Extract the [X, Y] coordinate from the center of the cell holding the provided text.  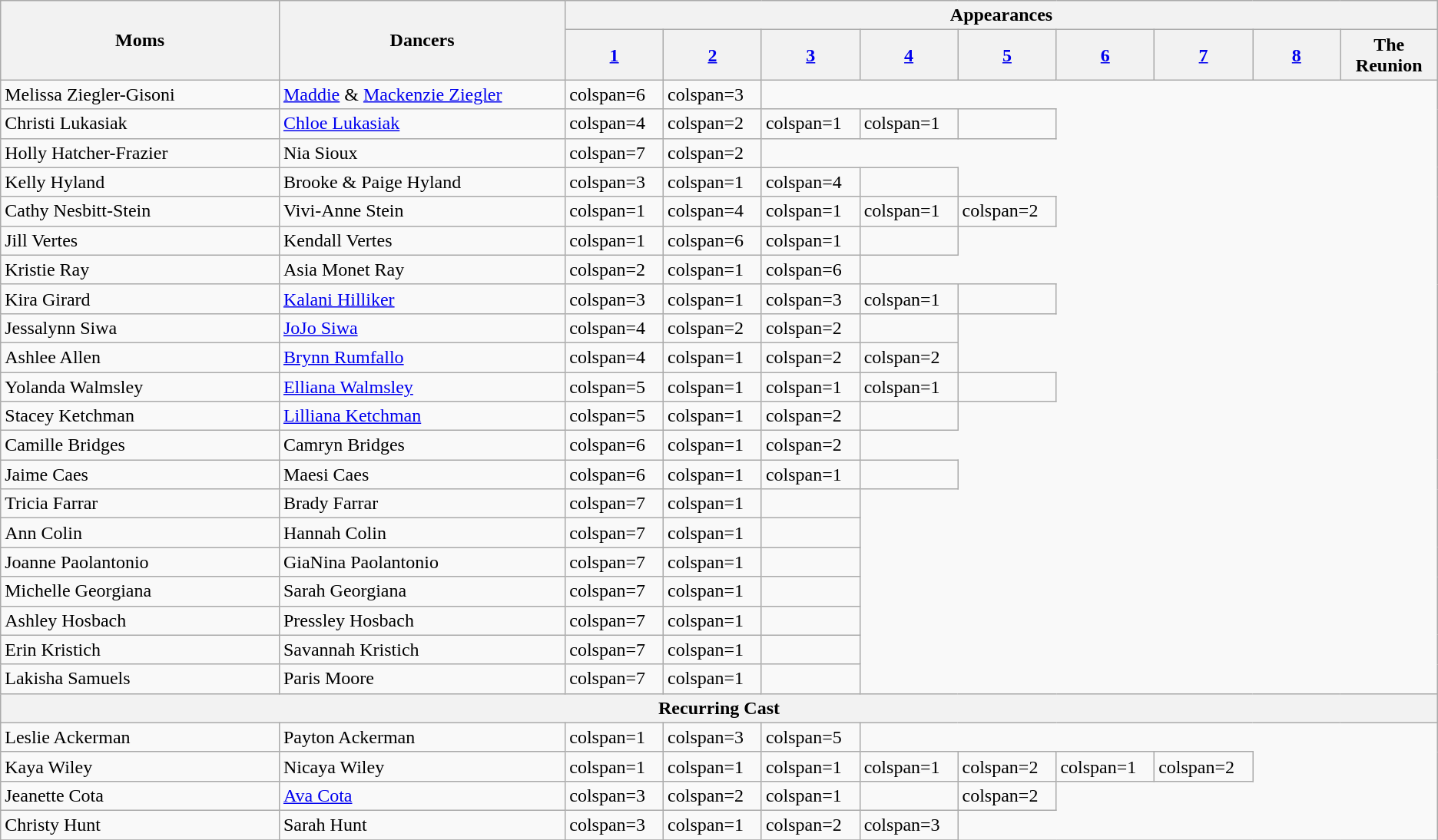
Ava Cota [422, 795]
8 [1297, 55]
Ann Colin [140, 533]
The Reunion [1389, 55]
JoJo Siwa [422, 328]
Erin Kristich [140, 650]
Tricia Farrar [140, 504]
Brynn Rumfallo [422, 357]
Camille Bridges [140, 445]
Cathy Nesbitt-Stein [140, 211]
Sarah Hunt [422, 825]
3 [810, 55]
Savannah Kristich [422, 650]
Moms [140, 40]
Lakisha Samuels [140, 679]
2 [713, 55]
Lilliana Ketchman [422, 416]
Dancers [422, 40]
Brady Farrar [422, 504]
Kaya Wiley [140, 766]
Jaime Caes [140, 475]
Kendall Vertes [422, 240]
Stacey Ketchman [140, 416]
5 [1007, 55]
Maddie & Mackenzie Ziegler [422, 94]
6 [1105, 55]
Elliana Walmsley [422, 386]
Nicaya Wiley [422, 766]
Leslie Ackerman [140, 737]
Melissa Ziegler-Gisoni [140, 94]
Hannah Colin [422, 533]
Payton Ackerman [422, 737]
Recurring Cast [719, 708]
Camryn Bridges [422, 445]
7 [1204, 55]
GiaNina Paolantonio [422, 562]
Holly Hatcher-Frazier [140, 153]
1 [615, 55]
Maesi Caes [422, 475]
Sarah Georgiana [422, 591]
Yolanda Walmsley [140, 386]
Appearances [1002, 15]
Kalani Hilliker [422, 299]
Joanne Paolantonio [140, 562]
Vivi-Anne Stein [422, 211]
Jeanette Cota [140, 795]
Kristie Ray [140, 270]
Nia Sioux [422, 153]
Ashlee Allen [140, 357]
Brooke & Paige Hyland [422, 182]
4 [909, 55]
Chloe Lukasiak [422, 124]
Jessalynn Siwa [140, 328]
Ashley Hosbach [140, 620]
Michelle Georgiana [140, 591]
Paris Moore [422, 679]
Asia Monet Ray [422, 270]
Pressley Hosbach [422, 620]
Kelly Hyland [140, 182]
Christi Lukasiak [140, 124]
Christy Hunt [140, 825]
Jill Vertes [140, 240]
Kira Girard [140, 299]
